Determine the [x, y] coordinate at the center of the cell enclosing the given text.  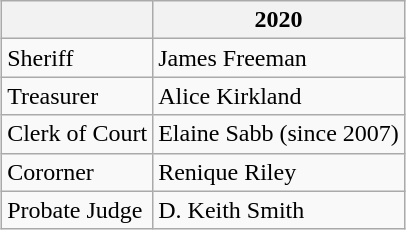
Cororner [78, 172]
Elaine Sabb (since 2007) [279, 134]
D. Keith Smith [279, 210]
Renique Riley [279, 172]
Treasurer [78, 96]
Sheriff [78, 58]
Probate Judge [78, 210]
Alice Kirkland [279, 96]
2020 [279, 20]
James Freeman [279, 58]
Clerk of Court [78, 134]
